Capture the cell that displays the provided text and extract its (x, y) central coordinate. 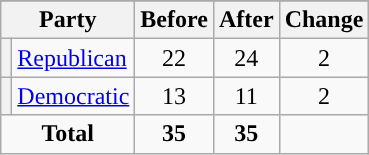
Party (68, 20)
After (246, 20)
Before (174, 20)
Republican (74, 58)
Total (68, 134)
Change (324, 20)
11 (246, 96)
13 (174, 96)
24 (246, 58)
Democratic (74, 96)
22 (174, 58)
